Return (x, y) of the center of cell containing provided text 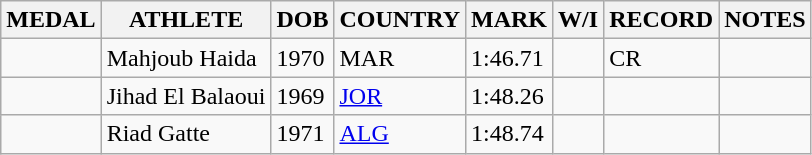
MAR (400, 58)
1971 (302, 134)
NOTES (765, 20)
1:48.26 (508, 96)
1970 (302, 58)
MARK (508, 20)
DOB (302, 20)
Riad Gatte (186, 134)
ALG (400, 134)
1969 (302, 96)
JOR (400, 96)
ATHLETE (186, 20)
W/I (578, 20)
MEDAL (51, 20)
RECORD (662, 20)
Mahjoub Haida (186, 58)
Jihad El Balaoui (186, 96)
1:48.74 (508, 134)
COUNTRY (400, 20)
1:46.71 (508, 58)
CR (662, 58)
